Return [x, y] of the center of cell containing provided text 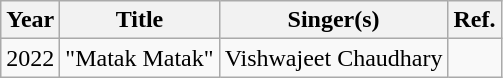
Vishwajeet Chaudhary [334, 58]
Title [140, 20]
Singer(s) [334, 20]
Ref. [474, 20]
"Matak Matak" [140, 58]
Year [30, 20]
2022 [30, 58]
